Determine the (X, Y) coordinate at the center of the cell enclosing the given text.  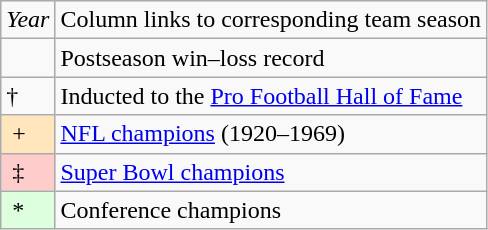
Conference champions (271, 210)
Inducted to the Pro Football Hall of Fame (271, 96)
Year (28, 20)
† (28, 96)
* (28, 210)
Postseason win–loss record (271, 58)
Column links to corresponding team season (271, 20)
+ (28, 134)
Super Bowl champions (271, 172)
‡ (28, 172)
NFL champions (1920–1969) (271, 134)
